Locate the cell with the specified text and output its [x, y] center coordinate. 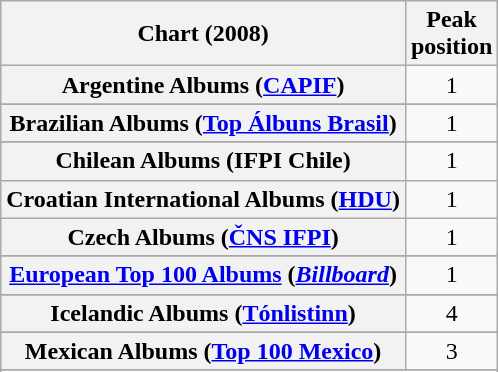
Chilean Albums (IFPI Chile) [204, 161]
Croatian International Albums (HDU) [204, 199]
3 [451, 351]
Icelandic Albums (Tónlistinn) [204, 313]
Czech Albums (ČNS IFPI) [204, 237]
4 [451, 313]
Chart (2008) [204, 34]
Brazilian Albums (Top Álbuns Brasil) [204, 123]
Argentine Albums (CAPIF) [204, 85]
European Top 100 Albums (Billboard) [204, 275]
Mexican Albums (Top 100 Mexico) [204, 351]
Peakposition [451, 34]
